Return (X, Y) of the center of cell containing provided text 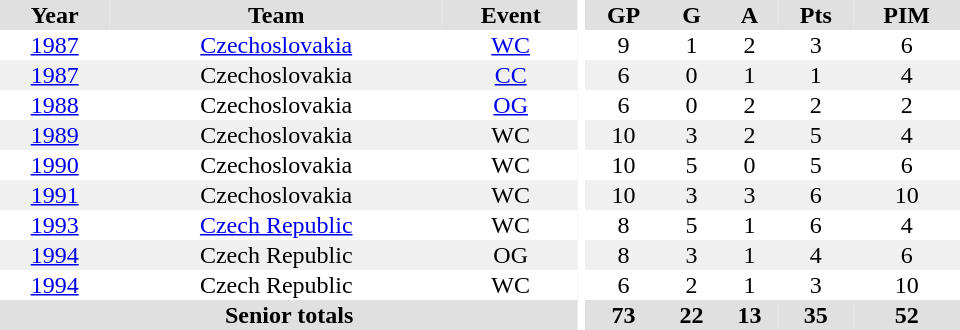
22 (692, 315)
1990 (54, 165)
Pts (816, 15)
Event (510, 15)
Team (276, 15)
35 (816, 315)
73 (624, 315)
9 (624, 45)
13 (749, 315)
GP (624, 15)
1993 (54, 225)
1988 (54, 105)
CC (510, 75)
PIM (906, 15)
1991 (54, 195)
Senior totals (289, 315)
A (749, 15)
1989 (54, 135)
G (692, 15)
Year (54, 15)
52 (906, 315)
